Locate the cell with the specified text and output its (X, Y) center coordinate. 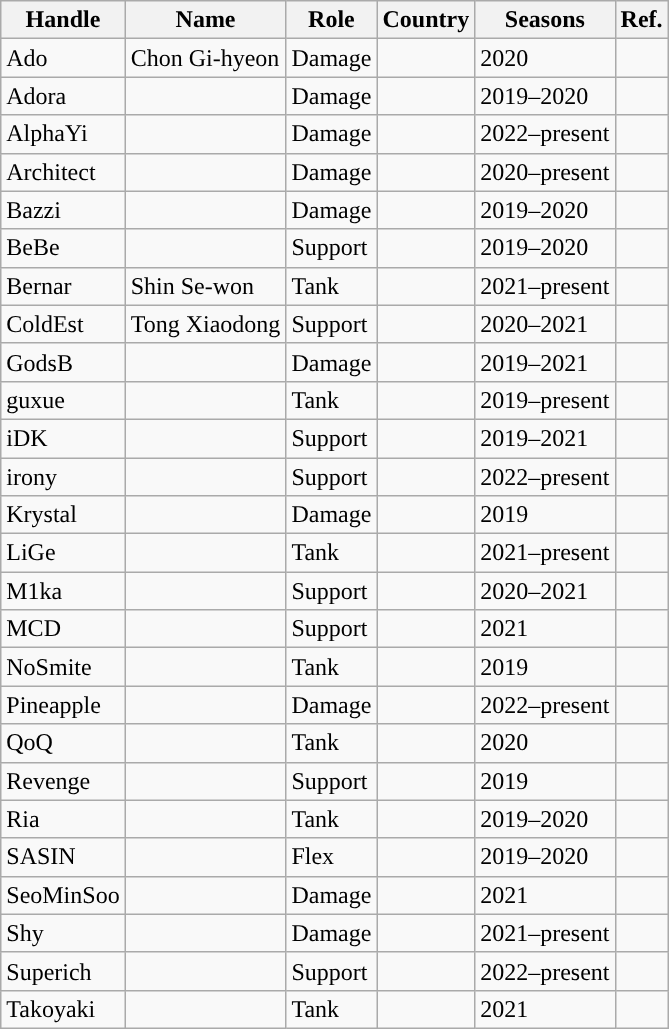
Name (206, 20)
Ref. (642, 20)
Superich (63, 971)
Flex (332, 857)
QoQ (63, 743)
Shin Se-won (206, 286)
iDK (63, 438)
AlphaYi (63, 134)
Ria (63, 819)
Role (332, 20)
Adora (63, 96)
Ado (63, 58)
Bazzi (63, 210)
ColdEst (63, 324)
Bernar (63, 286)
2020–present (545, 172)
Seasons (545, 20)
SASIN (63, 857)
Tong Xiaodong (206, 324)
Handle (63, 20)
guxue (63, 400)
Revenge (63, 781)
NoSmite (63, 667)
MCD (63, 629)
Takoyaki (63, 1009)
Chon Gi-hyeon (206, 58)
LiGe (63, 553)
Country (426, 20)
Shy (63, 933)
SeoMinSoo (63, 895)
Architect (63, 172)
GodsB (63, 362)
BeBe (63, 248)
irony (63, 477)
Pineapple (63, 705)
M1ka (63, 591)
2019–present (545, 400)
Krystal (63, 515)
